Detect which cell encompasses the target text, then output its [x, y] center coordinate. 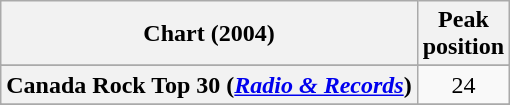
24 [463, 85]
Peakposition [463, 34]
Canada Rock Top 30 (Radio & Records) [209, 85]
Chart (2004) [209, 34]
